Extract the (x, y) coordinate from the center of the cell holding the provided text.  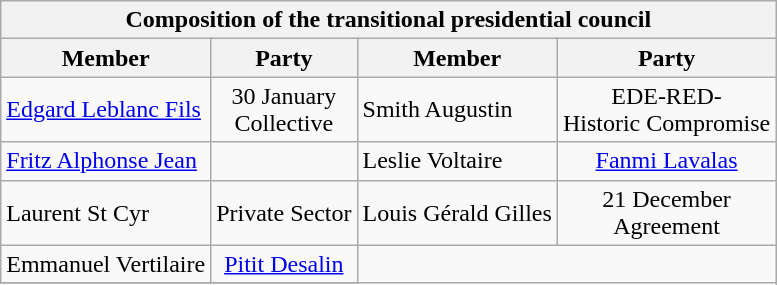
30 JanuaryCollective (284, 110)
Louis Gérald Gilles (457, 212)
Private Sector (284, 212)
Fanmi Lavalas (666, 161)
Laurent St Cyr (106, 212)
Composition of the transitional presidential council (388, 20)
Emmanuel Vertilaire (106, 264)
Leslie Voltaire (457, 161)
EDE-RED-Historic Compromise (666, 110)
Smith Augustin (457, 110)
Pitit Desalin (284, 264)
Edgard Leblanc Fils (106, 110)
Fritz Alphonse Jean (106, 161)
21 DecemberAgreement (666, 212)
